Locate the cell with the specified text and output its (x, y) center coordinate. 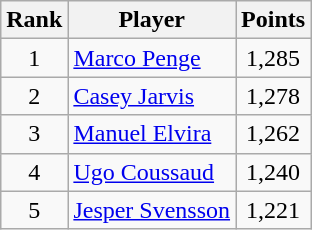
1 (34, 58)
1,285 (274, 58)
Casey Jarvis (152, 96)
3 (34, 134)
Marco Penge (152, 58)
1,240 (274, 172)
Ugo Coussaud (152, 172)
Manuel Elvira (152, 134)
1,262 (274, 134)
5 (34, 210)
1,278 (274, 96)
2 (34, 96)
Player (152, 20)
1,221 (274, 210)
4 (34, 172)
Rank (34, 20)
Points (274, 20)
Jesper Svensson (152, 210)
